For the text-containing cell, return its midpoint in (x, y) coordinate format. 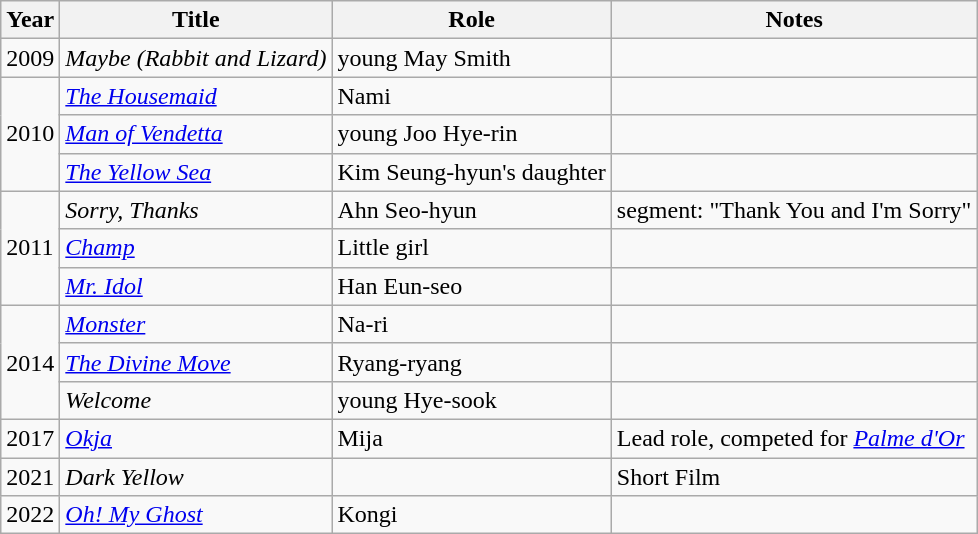
2014 (30, 362)
Nami (472, 96)
Champ (196, 248)
Welcome (196, 400)
2021 (30, 477)
Man of Vendetta (196, 134)
young Hye-sook (472, 400)
Kongi (472, 515)
Lead role, competed for Palme d'Or (794, 438)
Mija (472, 438)
2022 (30, 515)
Short Film (794, 477)
Year (30, 20)
Role (472, 20)
Kim Seung-hyun's daughter (472, 172)
Sorry, Thanks (196, 210)
2011 (30, 248)
2017 (30, 438)
Na-ri (472, 324)
The Yellow Sea (196, 172)
Notes (794, 20)
Maybe (Rabbit and Lizard) (196, 58)
young Joo Hye-rin (472, 134)
2010 (30, 134)
young May Smith (472, 58)
The Housemaid (196, 96)
Little girl (472, 248)
Monster (196, 324)
Oh! My Ghost (196, 515)
2009 (30, 58)
Title (196, 20)
Ryang-ryang (472, 362)
segment: "Thank You and I'm Sorry" (794, 210)
Mr. Idol (196, 286)
Dark Yellow (196, 477)
Okja (196, 438)
Han Eun-seo (472, 286)
The Divine Move (196, 362)
Ahn Seo-hyun (472, 210)
